Output the (X, Y) coordinate of the center of the cell containing the given text.  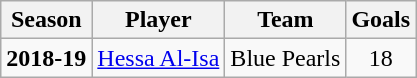
Player (158, 20)
Team (286, 20)
Hessa Al-Isa (158, 58)
Season (46, 20)
18 (381, 58)
2018-19 (46, 58)
Blue Pearls (286, 58)
Goals (381, 20)
